Determine the (X, Y) coordinate at the center of the cell enclosing the given text.  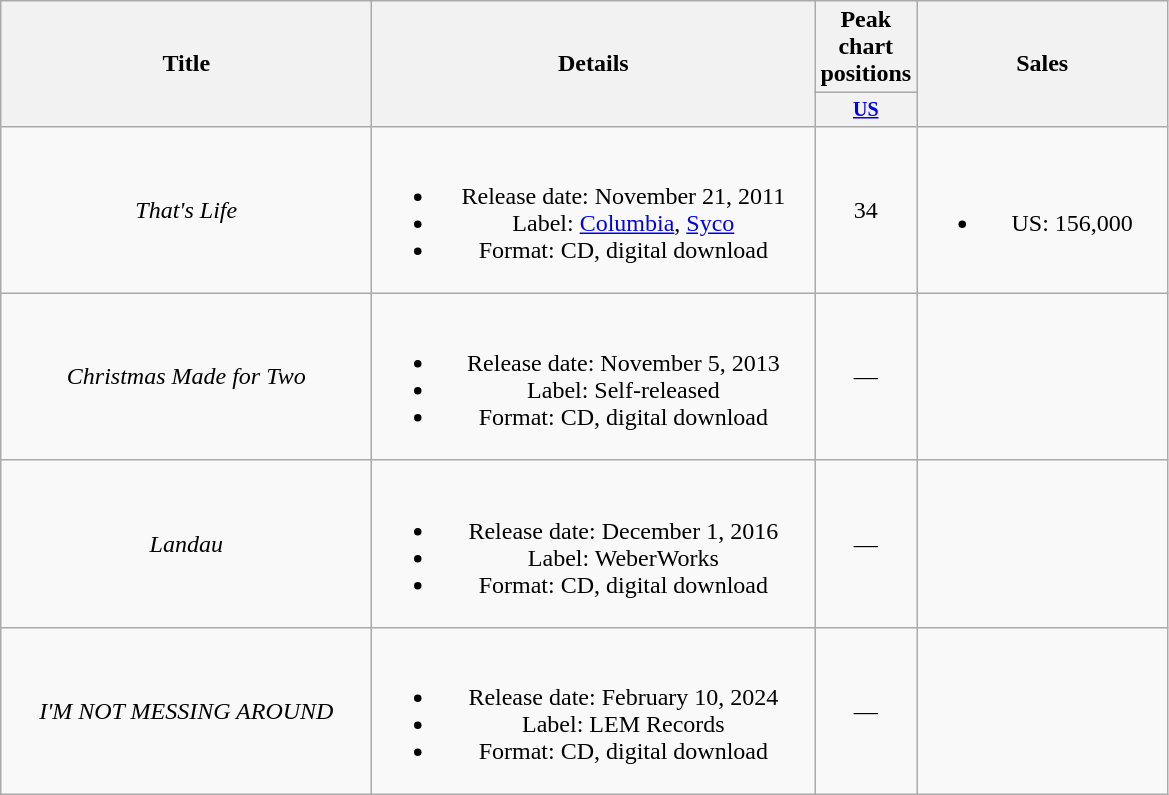
US (866, 110)
Release date: February 10, 2024Label: LEM RecordsFormat: CD, digital download (594, 710)
US: 156,000 (1042, 210)
Release date: November 21, 2011Label: Columbia, SycoFormat: CD, digital download (594, 210)
That's Life (186, 210)
34 (866, 210)
Release date: December 1, 2016Label: WeberWorksFormat: CD, digital download (594, 544)
Christmas Made for Two (186, 376)
Sales (1042, 64)
Details (594, 64)
Landau (186, 544)
Title (186, 64)
Release date: November 5, 2013Label: Self-releasedFormat: CD, digital download (594, 376)
I'M NOT MESSING AROUND (186, 710)
Peak chartpositions (866, 47)
